Find where the given text appears and provide that cell's center as (X, Y) coordinate. 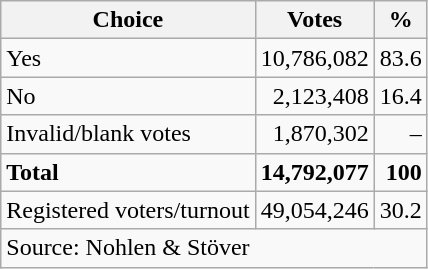
Choice (128, 20)
30.2 (400, 210)
49,054,246 (314, 210)
1,870,302 (314, 134)
Invalid/blank votes (128, 134)
83.6 (400, 58)
Registered voters/turnout (128, 210)
14,792,077 (314, 172)
No (128, 96)
16.4 (400, 96)
100 (400, 172)
Votes (314, 20)
Total (128, 172)
Source: Nohlen & Stöver (214, 248)
Yes (128, 58)
2,123,408 (314, 96)
% (400, 20)
10,786,082 (314, 58)
– (400, 134)
